Pinpoint the cell where the given text exists, returning its (X, Y) midpoint coordinate. 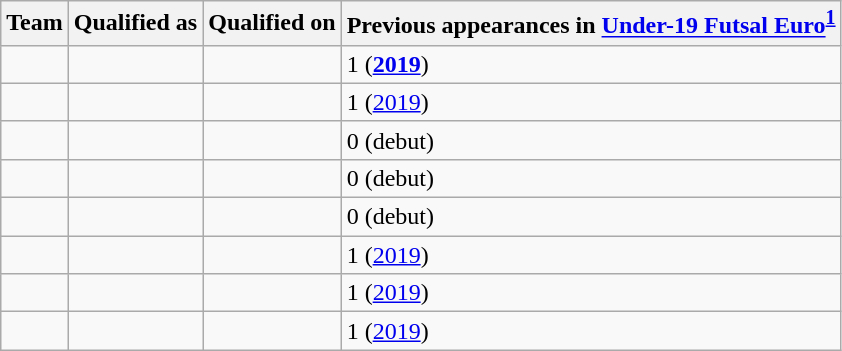
Qualified as (135, 24)
Qualified on (272, 24)
Team (35, 24)
Previous appearances in Under-19 Futsal Euro1 (591, 24)
